Extract the [X, Y] coordinate from the center of the cell holding the provided text.  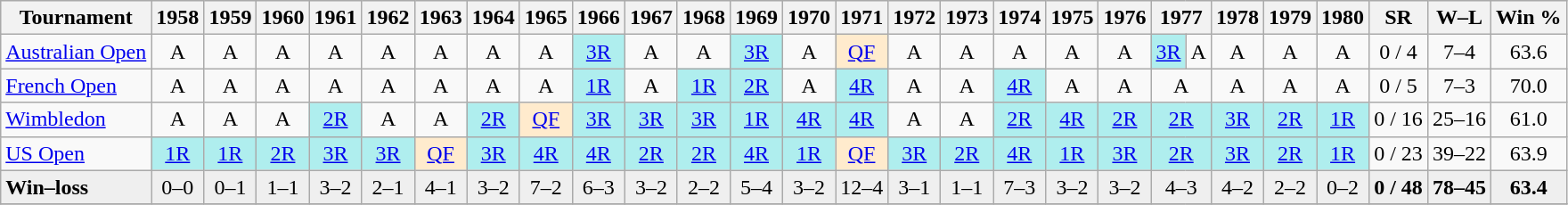
Win % [1529, 18]
French Open [77, 86]
1963 [440, 18]
1971 [862, 18]
6–3 [599, 187]
7–4 [1459, 52]
25–16 [1459, 119]
1967 [650, 18]
63.9 [1529, 153]
1962 [388, 18]
2–1 [388, 187]
4–2 [1237, 187]
SR [1399, 18]
1977 [1181, 18]
1965 [545, 18]
0–2 [1343, 187]
0 / 4 [1399, 52]
1973 [968, 18]
1966 [599, 18]
1979 [1290, 18]
US Open [77, 153]
1968 [704, 18]
63.6 [1529, 52]
1972 [914, 18]
Tournament [77, 18]
1961 [335, 18]
63.4 [1529, 187]
1975 [1073, 18]
1976 [1124, 18]
39–22 [1459, 153]
Wimbledon [77, 119]
Win–loss [77, 187]
5–4 [755, 187]
1959 [230, 18]
12–4 [862, 187]
1978 [1237, 18]
3–1 [914, 187]
0 / 5 [1399, 86]
4–1 [440, 187]
1958 [178, 18]
70.0 [1529, 86]
1964 [494, 18]
7–2 [545, 187]
4–3 [1181, 187]
1974 [1019, 18]
78–45 [1459, 187]
0–0 [178, 187]
1970 [809, 18]
Australian Open [77, 52]
0 / 48 [1399, 187]
61.0 [1529, 119]
1980 [1343, 18]
W–L [1459, 18]
0 / 16 [1399, 119]
0 / 23 [1399, 153]
1960 [283, 18]
0–1 [230, 187]
1969 [755, 18]
